For the text-containing cell, return its midpoint in (x, y) coordinate format. 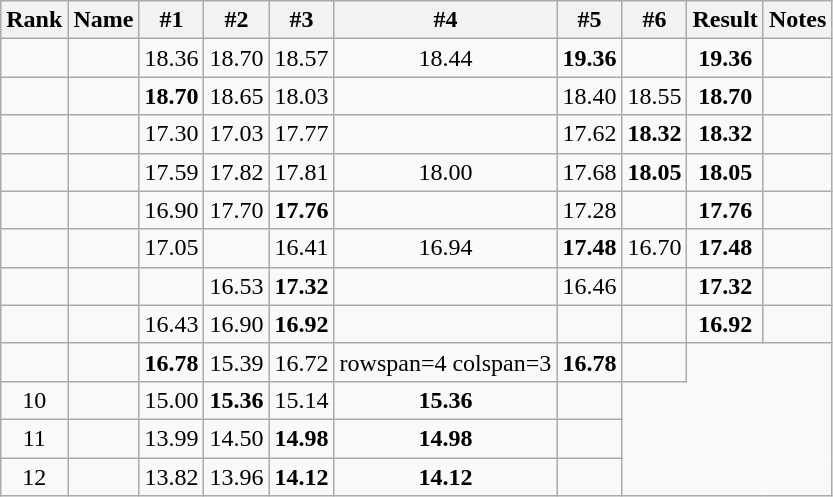
11 (34, 438)
17.59 (172, 172)
rowspan=4 colspan=3 (446, 362)
18.00 (446, 172)
12 (34, 477)
17.70 (236, 210)
Result (725, 20)
16.72 (302, 362)
17.05 (172, 248)
16.53 (236, 286)
#2 (236, 20)
14.50 (236, 438)
Name (104, 20)
Notes (797, 20)
#4 (446, 20)
18.40 (590, 96)
18.55 (654, 96)
18.36 (172, 58)
15.39 (236, 362)
#6 (654, 20)
16.46 (590, 286)
16.41 (302, 248)
15.00 (172, 400)
17.28 (590, 210)
16.43 (172, 324)
13.96 (236, 477)
13.82 (172, 477)
16.70 (654, 248)
17.62 (590, 134)
18.65 (236, 96)
#3 (302, 20)
15.14 (302, 400)
17.82 (236, 172)
Rank (34, 20)
17.03 (236, 134)
16.94 (446, 248)
17.81 (302, 172)
10 (34, 400)
17.30 (172, 134)
#5 (590, 20)
#1 (172, 20)
18.03 (302, 96)
18.44 (446, 58)
17.77 (302, 134)
17.68 (590, 172)
18.57 (302, 58)
13.99 (172, 438)
